Detect which cell encompasses the target text, then output its [x, y] center coordinate. 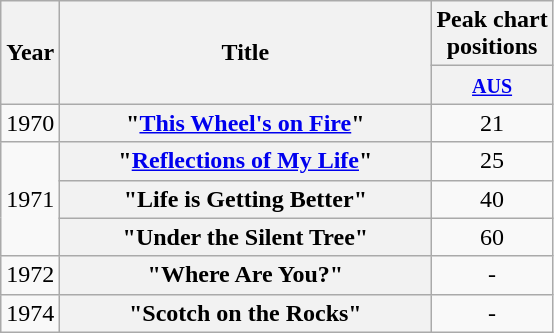
"Reflections of My Life" [246, 161]
Year [30, 52]
1974 [30, 313]
"This Wheel's on Fire" [246, 123]
1972 [30, 275]
1970 [30, 123]
AUS [492, 85]
"Where Are You?" [246, 275]
Peak chartpositions [492, 34]
"Scotch on the Rocks" [246, 313]
Title [246, 52]
"Under the Silent Tree" [246, 237]
1971 [30, 199]
40 [492, 199]
21 [492, 123]
25 [492, 161]
60 [492, 237]
"Life is Getting Better" [246, 199]
